For the text-containing cell, return its midpoint in (X, Y) coordinate format. 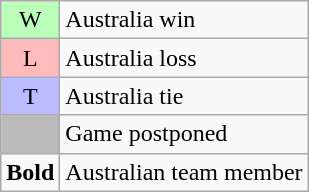
L (30, 58)
Australia tie (184, 96)
Bold (30, 172)
Game postponed (184, 134)
Australian team member (184, 172)
Australia win (184, 20)
W (30, 20)
Australia loss (184, 58)
T (30, 96)
